Scan for the cell matching the given text and deliver its [x, y] coordinate at center. 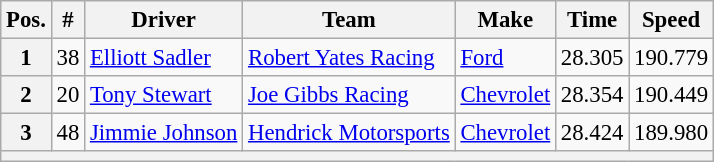
Make [505, 20]
20 [68, 95]
1 [26, 58]
Hendrick Motorsports [349, 133]
3 [26, 133]
Ford [505, 58]
Time [592, 20]
28.305 [592, 58]
28.424 [592, 133]
Jimmie Johnson [164, 133]
48 [68, 133]
38 [68, 58]
190.449 [672, 95]
Joe Gibbs Racing [349, 95]
Tony Stewart [164, 95]
2 [26, 95]
Team [349, 20]
Pos. [26, 20]
Elliott Sadler [164, 58]
190.779 [672, 58]
189.980 [672, 133]
# [68, 20]
Speed [672, 20]
28.354 [592, 95]
Robert Yates Racing [349, 58]
Driver [164, 20]
